For the text-containing cell, return its midpoint in (X, Y) coordinate format. 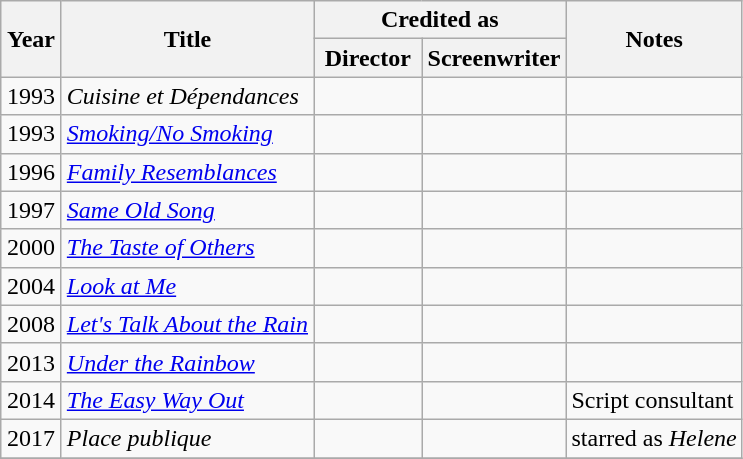
1996 (32, 172)
2013 (32, 362)
Notes (654, 39)
Same Old Song (187, 210)
2004 (32, 286)
Title (187, 39)
Script consultant (654, 400)
Screenwriter (494, 58)
Cuisine et Dépendances (187, 96)
Place publique (187, 438)
Year (32, 39)
Director (368, 58)
Smoking/No Smoking (187, 134)
Credited as (440, 20)
The Taste of Others (187, 248)
2000 (32, 248)
1997 (32, 210)
2017 (32, 438)
Family Resemblances (187, 172)
starred as Helene (654, 438)
Look at Me (187, 286)
2014 (32, 400)
The Easy Way Out (187, 400)
2008 (32, 324)
Under the Rainbow (187, 362)
Let's Talk About the Rain (187, 324)
